Extract the (X, Y) coordinate from the center of the cell holding the provided text.  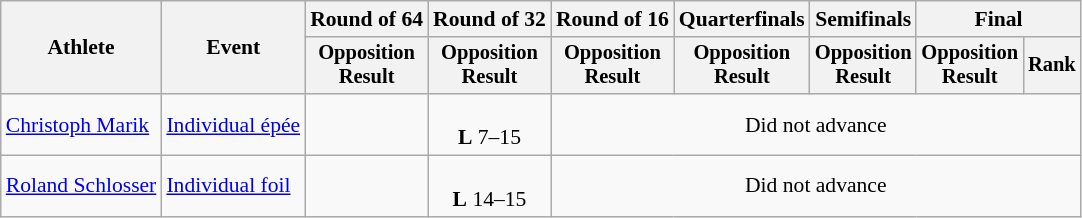
L 7–15 (490, 124)
Roland Schlosser (82, 186)
Round of 32 (490, 19)
Christoph Marik (82, 124)
Individual foil (233, 186)
Athlete (82, 48)
Rank (1052, 66)
L 14–15 (490, 186)
Quarterfinals (742, 19)
Round of 16 (612, 19)
Semifinals (864, 19)
Event (233, 48)
Round of 64 (366, 19)
Individual épée (233, 124)
Final (998, 19)
